Locate the cell with the specified text and output its (X, Y) center coordinate. 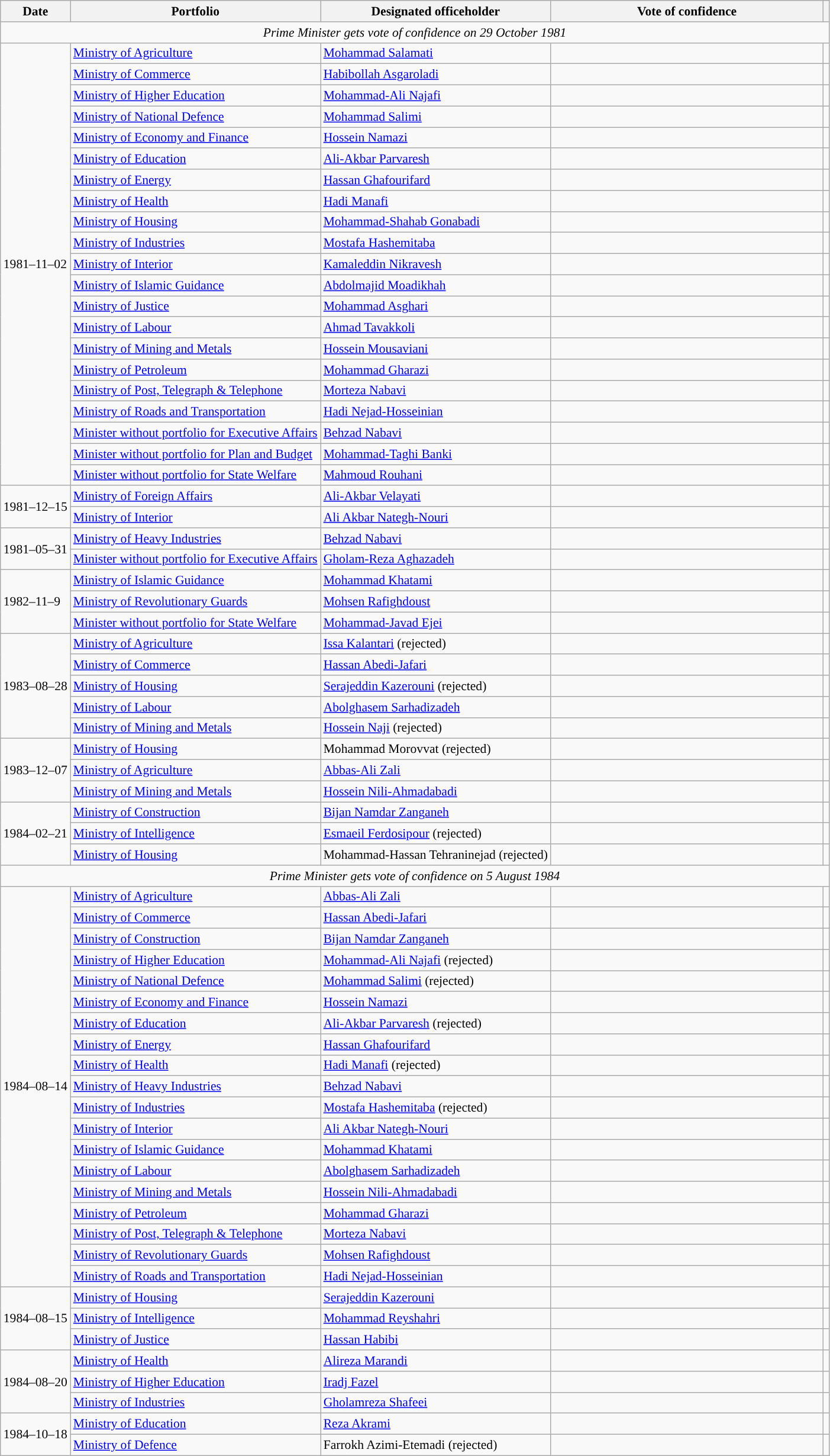
Gholam-Reza Aghazadeh (435, 559)
Date (35, 11)
Habibollah Asgaroladi (435, 75)
Mohammad-Taghi Banki (435, 454)
1984–08–20 (35, 1381)
Mohammad Salimi (rejected) (435, 981)
1984–10–18 (35, 1435)
Issa Kalantari (rejected) (435, 644)
Mahmoud Rouhani (435, 475)
Hadi Manafi (rejected) (435, 1065)
Mohammad Asghari (435, 307)
Gholamreza Shafeei (435, 1403)
Mohammad-Ali Najafi (435, 96)
1981–12–15 (35, 507)
1981–11–02 (35, 264)
Ministry of Defence (195, 1445)
Mohammad Salimi (435, 117)
Ministry of Foreign Affairs (195, 497)
Serajeddin Kazerouni (rejected) (435, 686)
Reza Akrami (435, 1424)
Iradj Fazel (435, 1382)
Mostafa Hashemitaba (rejected) (435, 1108)
Prime Minister gets vote of confidence on 5 August 1984 (415, 876)
Mohammad-Shahab Gonabadi (435, 222)
1983–08–28 (35, 686)
Designated officeholder (435, 11)
Ahmad Tavakkoli (435, 328)
1984–08–15 (35, 1319)
Minister without portfolio for Plan and Budget (195, 454)
Abdolmajid Moadikhah (435, 285)
Hossein Naji (rejected) (435, 728)
Mohammad Salamati (435, 53)
Vote of confidence (687, 11)
Mohammad-Hassan Tehraninejad (rejected) (435, 855)
Esmaeil Ferdosipour (rejected) (435, 834)
Kamaleddin Nikravesh (435, 265)
Mohammad-Javad Ejei (435, 623)
Prime Minister gets vote of confidence on 29 October 1981 (415, 33)
1984–08–14 (35, 1087)
1983–12–07 (35, 771)
Serajeddin Kazerouni (435, 1297)
Ali-Akbar Velayati (435, 497)
Farrokh Azimi-Etemadi (rejected) (435, 1445)
Mohammad Reyshahri (435, 1319)
Portfolio (195, 11)
1984–02–21 (35, 833)
1981–05–31 (35, 549)
1982–11–9 (35, 601)
Hadi Manafi (435, 201)
Hassan Habibi (435, 1340)
Hossein Mousaviani (435, 349)
Ali-Akbar Parvaresh (435, 159)
Mohammad Morovvat (rejected) (435, 749)
Ali-Akbar Parvaresh (rejected) (435, 1023)
Mostafa Hashemitaba (435, 243)
Alireza Marandi (435, 1361)
Mohammad-Ali Najafi (rejected) (435, 960)
